Search for the cell housing the specified text and yield its (x, y) center coordinate. 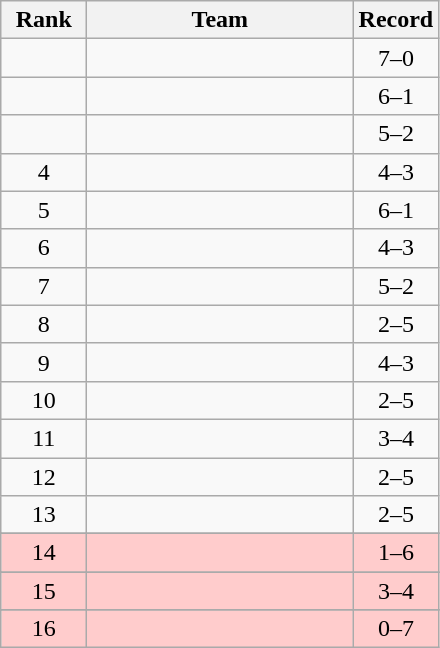
16 (44, 629)
8 (44, 324)
Rank (44, 20)
13 (44, 515)
7 (44, 286)
5 (44, 210)
0–7 (396, 629)
15 (44, 591)
Team (220, 20)
6 (44, 248)
9 (44, 362)
4 (44, 172)
11 (44, 438)
7–0 (396, 58)
12 (44, 477)
14 (44, 553)
Record (396, 20)
10 (44, 400)
1–6 (396, 553)
